Return (x, y) of the center of cell containing provided text 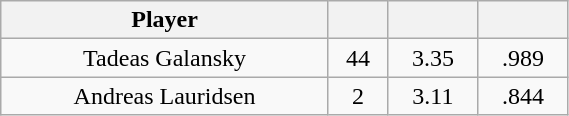
Andreas Lauridsen (165, 96)
Player (165, 20)
3.35 (433, 58)
44 (358, 58)
Tadeas Galansky (165, 58)
.844 (523, 96)
.989 (523, 58)
2 (358, 96)
3.11 (433, 96)
